Extract the (X, Y) coordinate from the center of the cell holding the provided text.  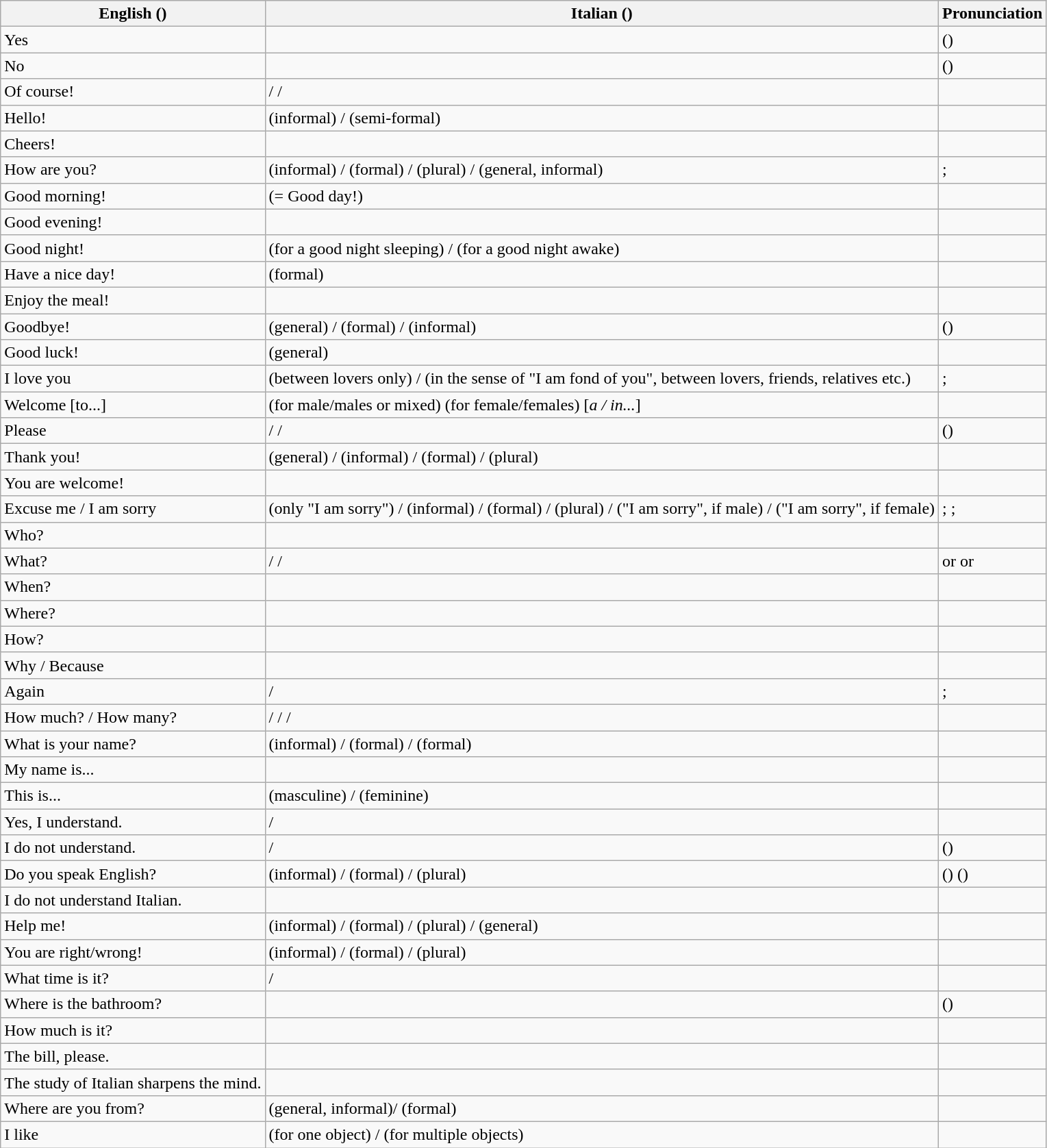
The bill, please. (133, 1056)
I love you (133, 379)
(for a good night sleeping) / (for a good night awake) (602, 248)
Of course! (133, 92)
I do not understand. (133, 848)
Thank you! (133, 457)
Again (133, 691)
How much? / How many? (133, 717)
Hello! (133, 118)
Where are you from? (133, 1108)
The study of Italian sharpens the mind. (133, 1082)
(only "I am sorry") / (informal) / (formal) / (plural) / ("I am sorry", if male) / ("I am sorry", if female) (602, 509)
Good evening! (133, 222)
Help me! (133, 926)
Cheers! (133, 144)
Yes, I understand. (133, 822)
How? (133, 639)
(general, informal)/ (formal) (602, 1108)
How are you? (133, 170)
English () (133, 14)
(general) / (informal) / (formal) / (plural) (602, 457)
Welcome [to...] (133, 405)
No (133, 66)
; ; (993, 509)
or or (993, 561)
Please (133, 431)
Good night! (133, 248)
Pronunciation (993, 14)
I like (133, 1134)
(informal) / (semi-formal) (602, 118)
You are right/wrong! (133, 952)
You are welcome! (133, 483)
(masculine) / (feminine) (602, 796)
(formal) (602, 274)
Where? (133, 613)
(general) (602, 353)
What is your name? (133, 743)
I do not understand Italian. (133, 900)
() () (993, 874)
Have a nice day! (133, 274)
(general) / (formal) / (informal) (602, 327)
(informal) / (formal) / (plural) / (general) (602, 926)
What time is it? (133, 978)
Do you speak English? (133, 874)
My name is... (133, 770)
(between lovers only) / (in the sense of "I am fond of you", between lovers, friends, relatives etc.) (602, 379)
Good morning! (133, 196)
Why / Because (133, 665)
(for one object) / (for multiple objects) (602, 1134)
Goodbye! (133, 327)
(= Good day!) (602, 196)
This is... (133, 796)
Who? (133, 535)
(informal) / (formal) / (plural) / (general, informal) (602, 170)
Italian () (602, 14)
How much is it? (133, 1030)
When? (133, 587)
/ / / (602, 717)
Yes (133, 40)
Enjoy the meal! (133, 300)
(for male/males or mixed) (for female/females) [a / in...] (602, 405)
What? (133, 561)
(informal) / (formal) / (formal) (602, 743)
Excuse me / I am sorry (133, 509)
Where is the bathroom? (133, 1004)
Good luck! (133, 353)
